Output the [X, Y] coordinate of the center of the cell containing the given text.  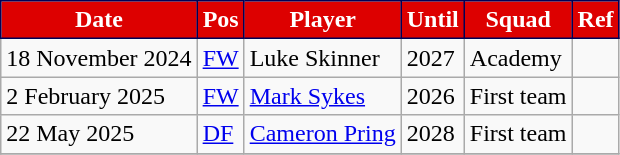
2027 [432, 58]
Date [99, 20]
18 November 2024 [99, 58]
2028 [432, 134]
22 May 2025 [99, 134]
2 February 2025 [99, 96]
Luke Skinner [322, 58]
Academy [518, 58]
Player [322, 20]
Squad [518, 20]
Pos [220, 20]
DF [220, 134]
2026 [432, 96]
Cameron Pring [322, 134]
Mark Sykes [322, 96]
Ref [596, 20]
Until [432, 20]
